Extract the (X, Y) coordinate from the center of the cell holding the provided text.  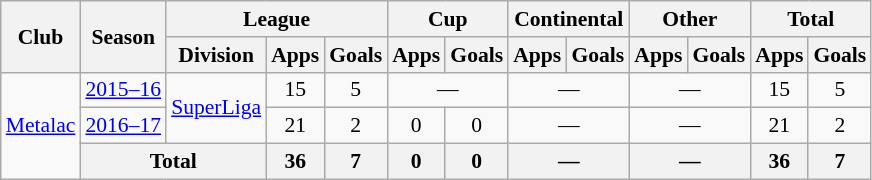
Division (216, 55)
SuperLiga (216, 108)
Continental (568, 19)
Season (123, 36)
2016–17 (123, 126)
Metalac (41, 126)
Club (41, 36)
2015–16 (123, 90)
League (276, 19)
Other (690, 19)
Cup (448, 19)
